Search for the cell housing the specified text and yield its [X, Y] center coordinate. 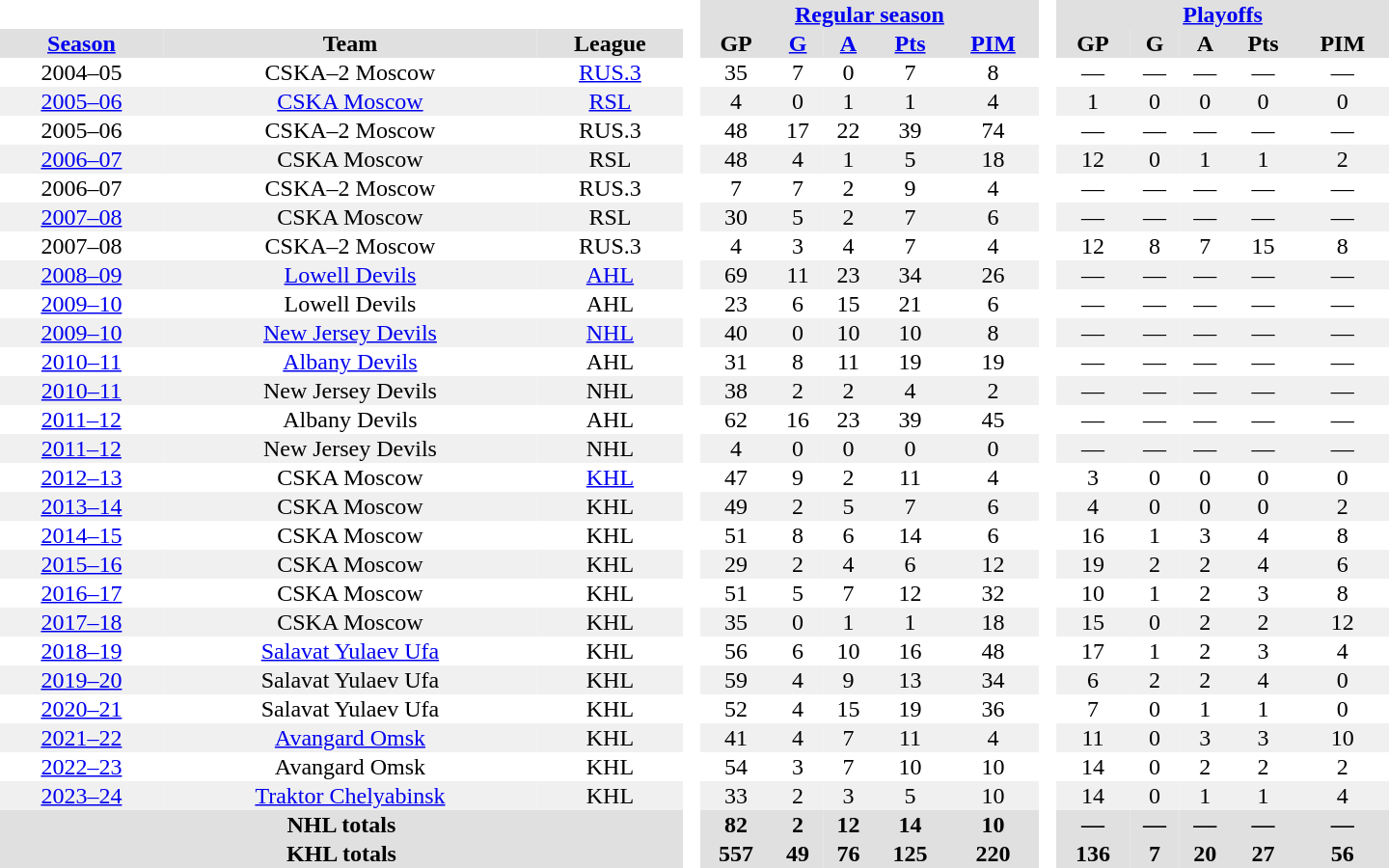
74 [993, 130]
21 [911, 304]
557 [736, 854]
League [610, 43]
45 [993, 420]
32 [993, 593]
41 [736, 738]
69 [736, 275]
2004–05 [81, 72]
220 [993, 854]
76 [848, 854]
47 [736, 477]
2017–18 [81, 622]
2012–13 [81, 477]
Regular season [869, 14]
2015–16 [81, 564]
52 [736, 709]
KHL totals [341, 854]
NHL totals [341, 825]
2014–15 [81, 535]
22 [848, 130]
2008–09 [81, 275]
136 [1093, 854]
Traktor Chelyabinsk [350, 796]
38 [736, 391]
2023–24 [81, 796]
20 [1205, 854]
59 [736, 680]
Team [350, 43]
2019–20 [81, 680]
Playoffs [1223, 14]
33 [736, 796]
26 [993, 275]
2013–14 [81, 506]
Season [81, 43]
30 [736, 217]
2018–19 [81, 651]
13 [911, 680]
31 [736, 362]
125 [911, 854]
2021–22 [81, 738]
29 [736, 564]
62 [736, 420]
2020–21 [81, 709]
54 [736, 767]
82 [736, 825]
2022–23 [81, 767]
40 [736, 333]
36 [993, 709]
27 [1264, 854]
2016–17 [81, 593]
